Identify which cell holds the provided text, then report its [x, y] central coordinate. 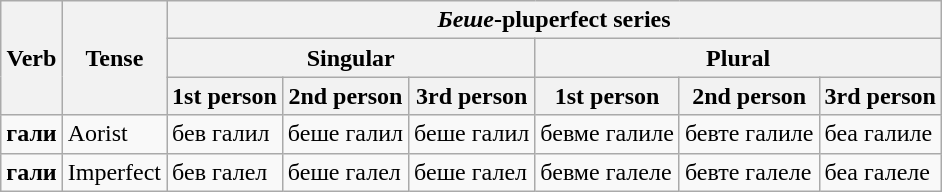
бевме галиле [608, 134]
Tense [114, 58]
бевте галеле [749, 172]
Plural [738, 58]
бев галел [225, 172]
беа галеле [880, 172]
Imperfect [114, 172]
Singular [351, 58]
бев галил [225, 134]
Verb [32, 58]
Беше-pluperfect series [554, 20]
бевте галиле [749, 134]
Aorist [114, 134]
беа галиле [880, 134]
бевме галеле [608, 172]
